Provide the (x, y) coordinate of the cell's center where the given text is located.  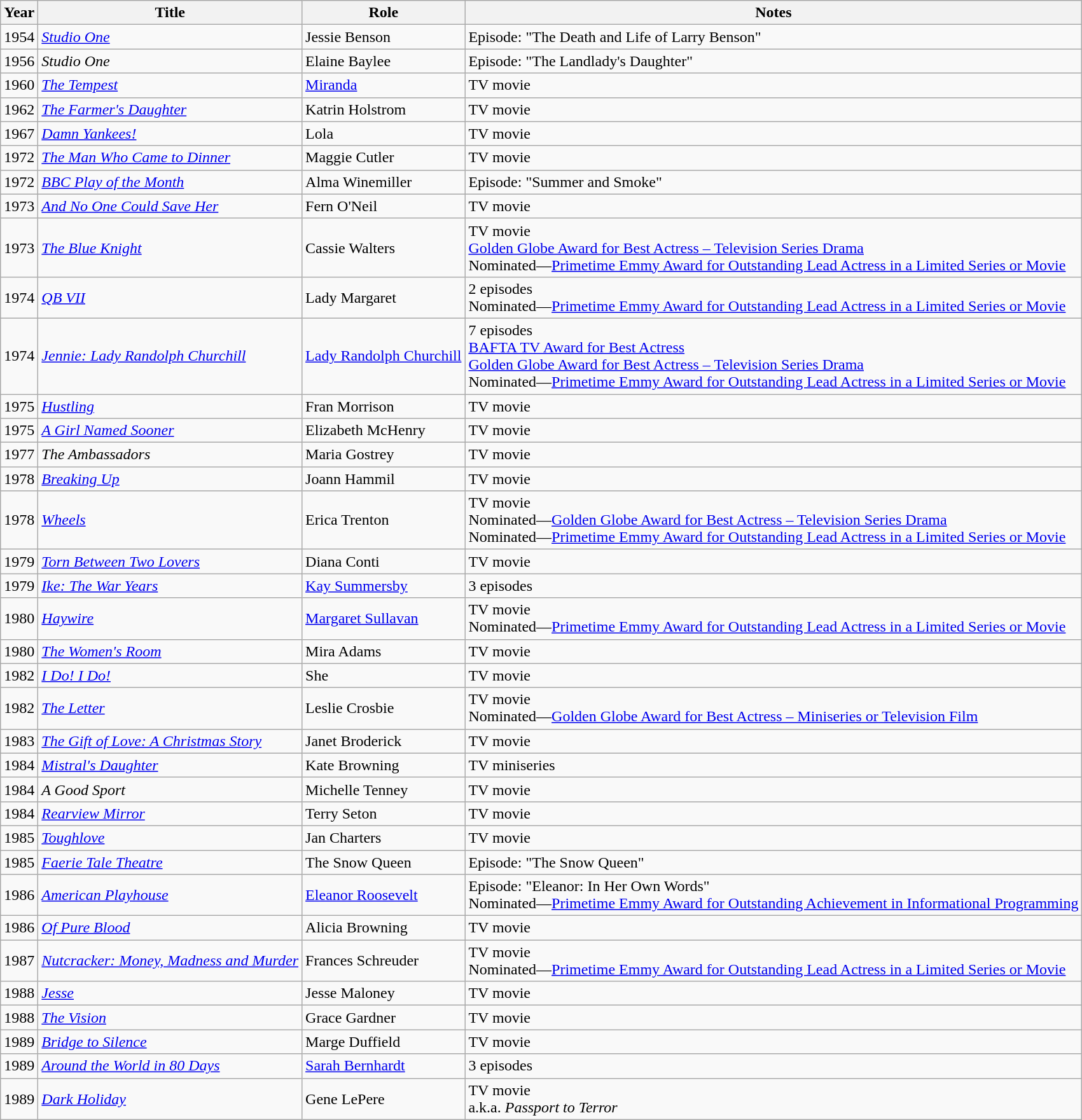
QB VII (170, 298)
Eleanor Roosevelt (384, 895)
Lady Margaret (384, 298)
Around the World in 80 Days (170, 1066)
The Man Who Came to Dinner (170, 158)
Role (384, 13)
Alma Winemiller (384, 182)
Cassie Walters (384, 247)
Elizabeth McHenry (384, 431)
Miranda (384, 85)
Breaking Up (170, 479)
Fran Morrison (384, 406)
TV movieNominated—Golden Globe Award for Best Actress – Miniseries or Television Film (773, 709)
Grace Gardner (384, 1018)
Mira Adams (384, 651)
A Girl Named Sooner (170, 431)
1960 (19, 85)
Jesse (170, 993)
Marge Duffield (384, 1042)
Elaine Baylee (384, 61)
Episode: "The Death and Life of Larry Benson" (773, 37)
1977 (19, 455)
Dark Holiday (170, 1099)
Kay Summersby (384, 586)
Fern O'Neil (384, 206)
Diana Conti (384, 562)
Torn Between Two Lovers (170, 562)
1983 (19, 741)
The Ambassadors (170, 455)
Rearview Mirror (170, 813)
I Do! I Do! (170, 675)
Frances Schreuder (384, 960)
BBC Play of the Month (170, 182)
Notes (773, 13)
A Good Sport (170, 789)
American Playhouse (170, 895)
Episode: "The Snow Queen" (773, 862)
Sarah Bernhardt (384, 1066)
Jessie Benson (384, 37)
The Snow Queen (384, 862)
Of Pure Blood (170, 928)
TV moviea.k.a. Passport to Terror (773, 1099)
Maggie Cutler (384, 158)
The Letter (170, 709)
The Gift of Love: A Christmas Story (170, 741)
Katrin Holstrom (384, 109)
Margaret Sullavan (384, 618)
Haywire (170, 618)
Jennie: Lady Randolph Churchill (170, 356)
TV miniseries (773, 765)
The Blue Knight (170, 247)
Mistral's Daughter (170, 765)
And No One Could Save Her (170, 206)
The Farmer's Daughter (170, 109)
Nutcracker: Money, Madness and Murder (170, 960)
Hustling (170, 406)
Maria Gostrey (384, 455)
1987 (19, 960)
Wheels (170, 520)
Terry Seton (384, 813)
Episode: "The Landlady's Daughter" (773, 61)
Damn Yankees! (170, 134)
Lady Randolph Churchill (384, 356)
Episode: "Eleanor: In Her Own Words"Nominated—Primetime Emmy Award for Outstanding Achievement in Informational Programming (773, 895)
Jan Charters (384, 838)
Episode: "Summer and Smoke" (773, 182)
Lola (384, 134)
Jesse Maloney (384, 993)
Leslie Crosbie (384, 709)
1956 (19, 61)
The Women's Room (170, 651)
She (384, 675)
2 episodesNominated—Primetime Emmy Award for Outstanding Lead Actress in a Limited Series or Movie (773, 298)
Alicia Browning (384, 928)
Janet Broderick (384, 741)
Joann Hammil (384, 479)
Kate Browning (384, 765)
The Tempest (170, 85)
Gene LePere (384, 1099)
Bridge to Silence (170, 1042)
Michelle Tenney (384, 789)
Title (170, 13)
Erica Trenton (384, 520)
1954 (19, 37)
Faerie Tale Theatre (170, 862)
1962 (19, 109)
Ike: The War Years (170, 586)
Toughlove (170, 838)
Year (19, 13)
1967 (19, 134)
The Vision (170, 1018)
